Pinpoint the cell where the given text exists, returning its [x, y] midpoint coordinate. 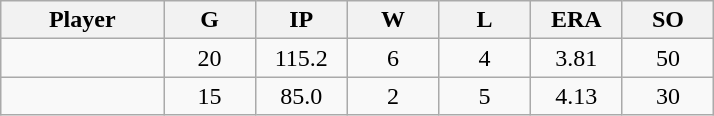
L [485, 20]
30 [668, 96]
W [393, 20]
IP [301, 20]
20 [210, 58]
Player [82, 20]
6 [393, 58]
115.2 [301, 58]
85.0 [301, 96]
SO [668, 20]
4 [485, 58]
4.13 [576, 96]
G [210, 20]
ERA [576, 20]
5 [485, 96]
2 [393, 96]
3.81 [576, 58]
50 [668, 58]
15 [210, 96]
